For the text-containing cell, return its midpoint in [x, y] coordinate format. 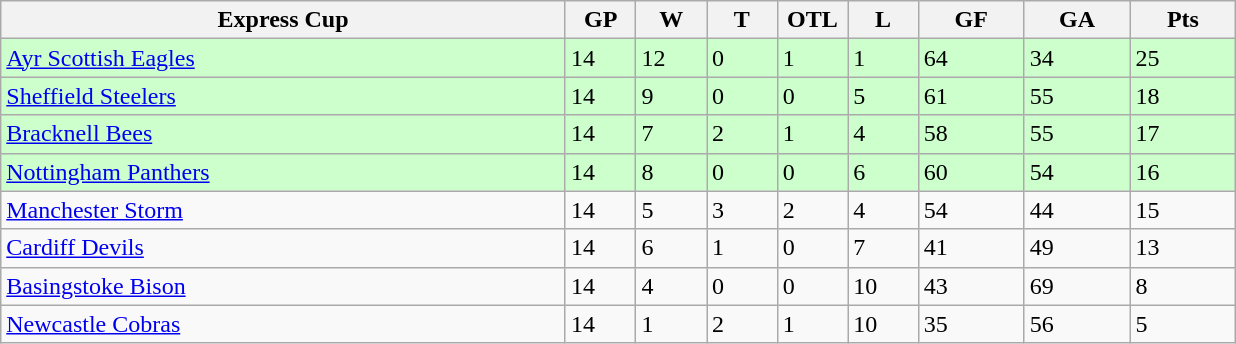
W [672, 20]
49 [1077, 248]
13 [1183, 248]
Sheffield Steelers [284, 96]
Pts [1183, 20]
25 [1183, 58]
56 [1077, 324]
Manchester Storm [284, 210]
L [884, 20]
35 [971, 324]
58 [971, 134]
60 [971, 172]
18 [1183, 96]
34 [1077, 58]
44 [1077, 210]
64 [971, 58]
Ayr Scottish Eagles [284, 58]
61 [971, 96]
43 [971, 286]
GA [1077, 20]
Cardiff Devils [284, 248]
Express Cup [284, 20]
12 [672, 58]
GP [600, 20]
15 [1183, 210]
Nottingham Panthers [284, 172]
Basingstoke Bison [284, 286]
T [742, 20]
69 [1077, 286]
16 [1183, 172]
17 [1183, 134]
GF [971, 20]
9 [672, 96]
3 [742, 210]
OTL [812, 20]
41 [971, 248]
Newcastle Cobras [284, 324]
Bracknell Bees [284, 134]
